Provide the [X, Y] coordinate of the cell's center where the given text is located.  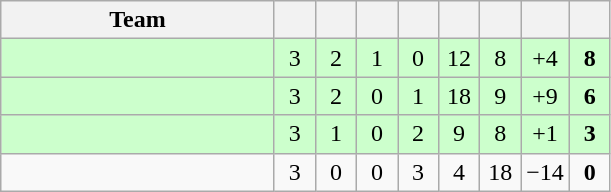
6 [590, 96]
+1 [546, 134]
+4 [546, 58]
−14 [546, 172]
+9 [546, 96]
12 [460, 58]
4 [460, 172]
Team [138, 20]
